From the cell containing the given text, extract its center point as (X, Y) coordinate. 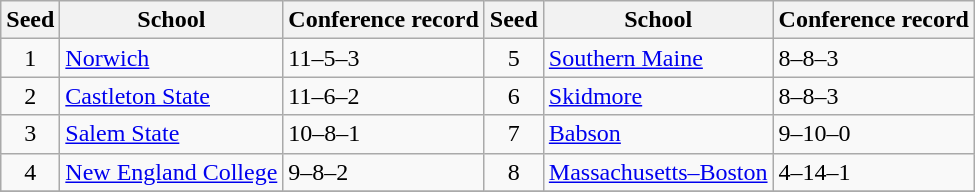
2 (30, 96)
11–6–2 (384, 96)
1 (30, 58)
4 (30, 172)
11–5–3 (384, 58)
Babson (658, 134)
Skidmore (658, 96)
Southern Maine (658, 58)
10–8–1 (384, 134)
3 (30, 134)
Salem State (172, 134)
Massachusetts–Boston (658, 172)
Castleton State (172, 96)
7 (514, 134)
New England College (172, 172)
Norwich (172, 58)
6 (514, 96)
9–10–0 (874, 134)
8 (514, 172)
5 (514, 58)
9–8–2 (384, 172)
4–14–1 (874, 172)
